Detect which cell encompasses the target text, then output its [x, y] center coordinate. 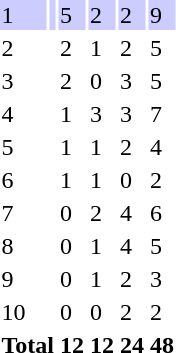
8 [24, 246]
10 [24, 312]
